For the text-containing cell, return its midpoint in [X, Y] coordinate format. 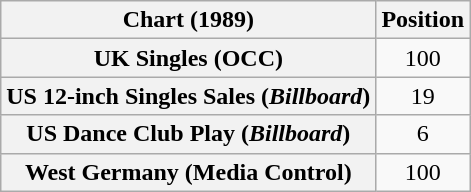
19 [423, 96]
Chart (1989) [188, 20]
US Dance Club Play (Billboard) [188, 134]
US 12-inch Singles Sales (Billboard) [188, 96]
UK Singles (OCC) [188, 58]
Position [423, 20]
West Germany (Media Control) [188, 172]
6 [423, 134]
